From the cell containing the given text, extract its center point as [x, y] coordinate. 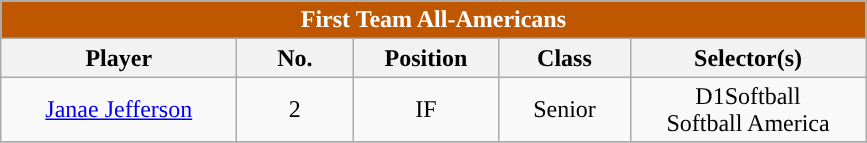
IF [426, 110]
Senior [564, 110]
No. [295, 58]
Class [564, 58]
First Team All-Americans [434, 20]
D1SoftballSoftball America [748, 110]
Janae Jefferson [119, 110]
2 [295, 110]
Player [119, 58]
Selector(s) [748, 58]
Position [426, 58]
